Return the [X, Y] coordinate for the center point of the cell that contains the specified text.  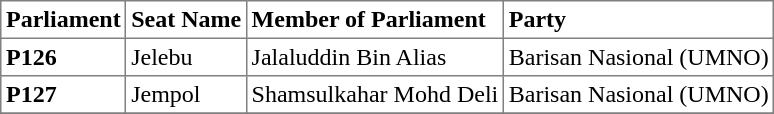
Jalaluddin Bin Alias [374, 57]
Seat Name [186, 20]
Party [638, 20]
Member of Parliament [374, 20]
Parliament [64, 20]
Jelebu [186, 57]
P127 [64, 95]
Jempol [186, 95]
P126 [64, 57]
Shamsulkahar Mohd Deli [374, 95]
